For the text-containing cell, return its midpoint in [x, y] coordinate format. 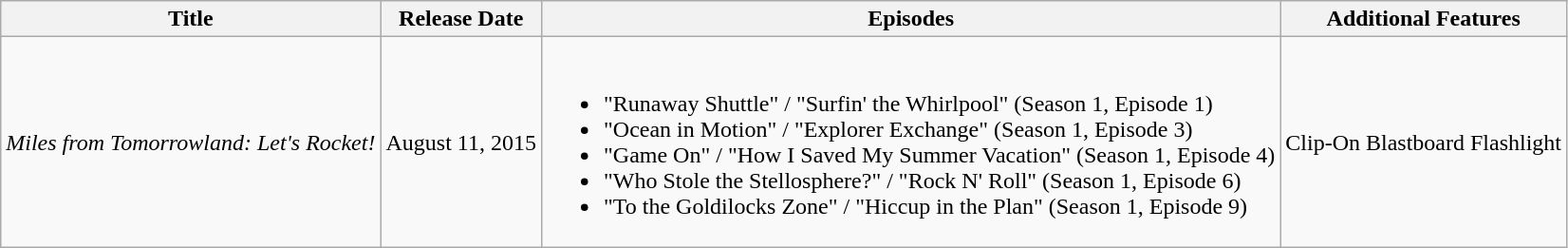
Release Date [461, 19]
Miles from Tomorrowland: Let's Rocket! [191, 143]
Additional Features [1424, 19]
Clip-On Blastboard Flashlight [1424, 143]
Title [191, 19]
August 11, 2015 [461, 143]
Episodes [910, 19]
